Return the (X, Y) coordinate for the center point of the cell that contains the specified text.  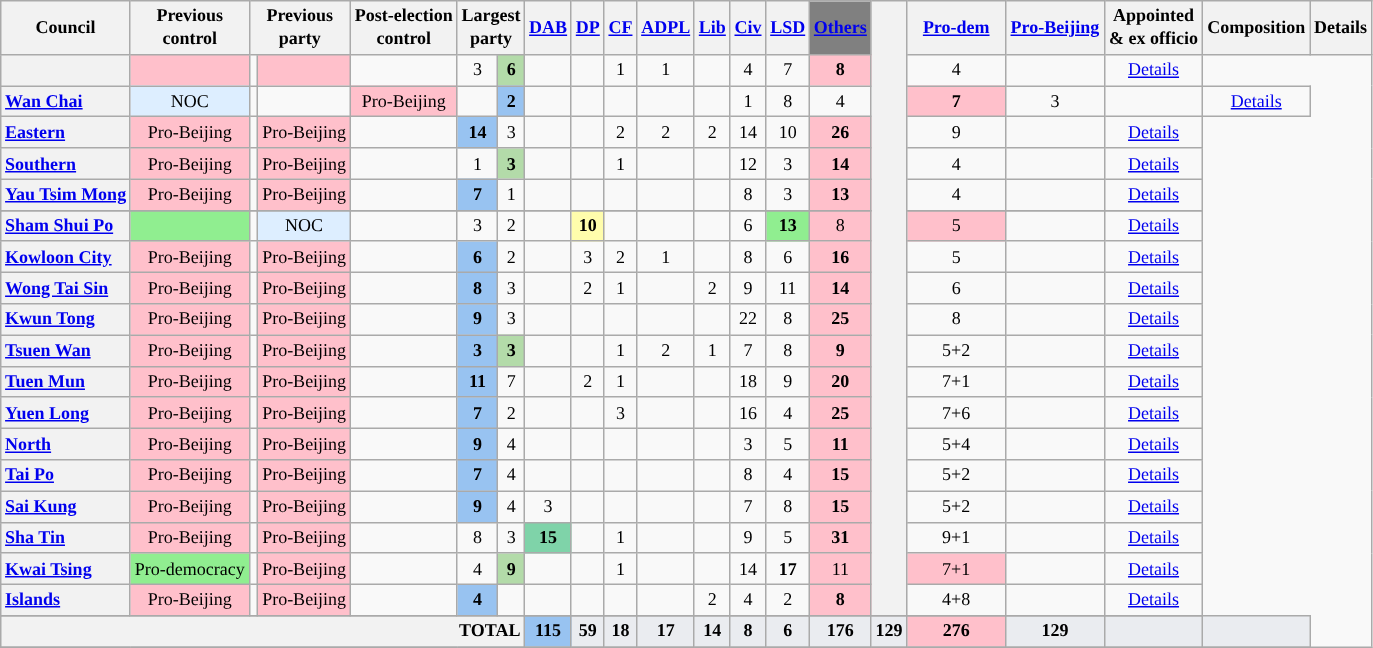
276 (956, 632)
31 (841, 538)
DAB (548, 28)
Kwai Tsing (66, 568)
Tsuen Wan (66, 350)
DP (588, 28)
22 (748, 320)
9+1 (956, 538)
Sai Kung (66, 506)
59 (588, 632)
115 (548, 632)
5+4 (956, 444)
Tuen Mun (66, 382)
Previousparty (300, 28)
Post-electioncontrol (404, 28)
12 (748, 164)
TOTAL (263, 632)
North (66, 444)
Kwun Tong (66, 320)
Previouscontrol (190, 28)
7+6 (956, 412)
Lib (712, 28)
CF (620, 28)
Appointed& ex officio (1154, 28)
176 (841, 632)
Sha Tin (66, 538)
26 (841, 132)
Islands (66, 600)
Yuen Long (66, 412)
Wong Tai Sin (66, 288)
Wan Chai (66, 102)
Composition (1256, 28)
Civ (748, 28)
Sham Shui Po (66, 226)
4+8 (956, 600)
Kowloon City (66, 256)
Eastern (66, 132)
Council (66, 28)
Others (841, 28)
Pro-dem (956, 28)
20 (841, 382)
ADPL (666, 28)
Southern (66, 164)
LSD (788, 28)
Pro-democracy (190, 568)
Largestparty (491, 28)
Tai Po (66, 476)
Yau Tsim Mong (66, 194)
